Provide the [x, y] coordinate of the cell's center where the given text is located.  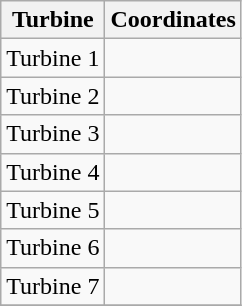
Turbine 2 [53, 96]
Coordinates [173, 20]
Turbine 5 [53, 210]
Turbine 1 [53, 58]
Turbine 7 [53, 286]
Turbine 6 [53, 248]
Turbine [53, 20]
Turbine 4 [53, 172]
Turbine 3 [53, 134]
